Detect which cell encompasses the target text, then output its [x, y] center coordinate. 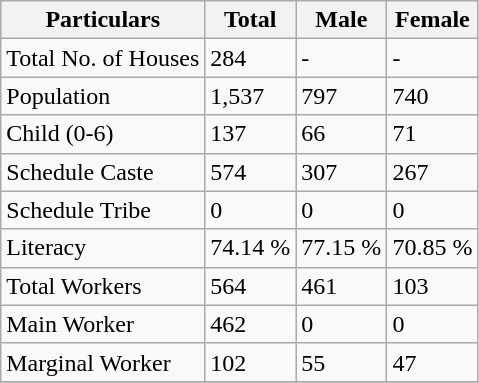
103 [432, 286]
Child (0-6) [103, 134]
462 [250, 324]
Marginal Worker [103, 362]
740 [432, 96]
102 [250, 362]
Particulars [103, 20]
55 [342, 362]
564 [250, 286]
71 [432, 134]
Population [103, 96]
267 [432, 172]
307 [342, 172]
1,537 [250, 96]
574 [250, 172]
47 [432, 362]
Total [250, 20]
797 [342, 96]
70.85 % [432, 248]
137 [250, 134]
Male [342, 20]
Total No. of Houses [103, 58]
Schedule Tribe [103, 210]
Schedule Caste [103, 172]
284 [250, 58]
Main Worker [103, 324]
74.14 % [250, 248]
Total Workers [103, 286]
77.15 % [342, 248]
461 [342, 286]
Literacy [103, 248]
66 [342, 134]
Female [432, 20]
